Locate the cell with the specified text and output its (x, y) center coordinate. 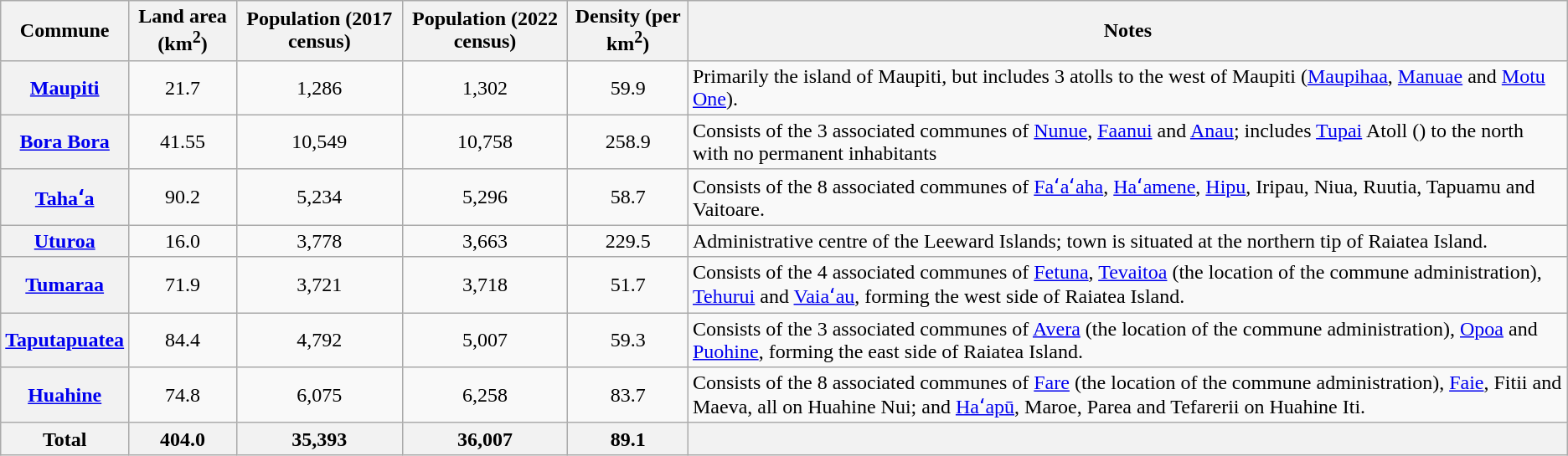
Consists of the 3 associated communes of Nunue, Faanui and Anau; includes Tupai Atoll () to the north with no permanent inhabitants (1127, 142)
4,792 (319, 340)
Density (per km2) (628, 31)
3,721 (319, 284)
51.7 (628, 284)
Administrative centre of the Leeward Islands; town is situated at the northern tip of Raiatea Island. (1127, 241)
5,234 (319, 197)
59.9 (628, 87)
3,663 (485, 241)
90.2 (183, 197)
Primarily the island of Maupiti, but includes 3 atolls to the west of Maupiti (Maupihaa, Manuae and Motu One). (1127, 87)
1,302 (485, 87)
Tumaraa (65, 284)
35,393 (319, 438)
404.0 (183, 438)
Tahaʻa (65, 197)
Consists of the 8 associated communes of Faʻaʻaha, Haʻamene, Hipu, Iripau, Niua, Ruutia, Tapuamu and Vaitoare. (1127, 197)
Notes (1127, 31)
74.8 (183, 395)
3,718 (485, 284)
3,778 (319, 241)
Taputapuatea (65, 340)
41.55 (183, 142)
10,758 (485, 142)
229.5 (628, 241)
5,007 (485, 340)
Huahine (65, 395)
36,007 (485, 438)
58.7 (628, 197)
5,296 (485, 197)
Bora Bora (65, 142)
89.1 (628, 438)
Land area (km2) (183, 31)
71.9 (183, 284)
6,075 (319, 395)
Total (65, 438)
10,549 (319, 142)
16.0 (183, 241)
21.7 (183, 87)
Uturoa (65, 241)
Population (2022 census) (485, 31)
Commune (65, 31)
Population (2017 census) (319, 31)
258.9 (628, 142)
1,286 (319, 87)
84.4 (183, 340)
83.7 (628, 395)
6,258 (485, 395)
59.3 (628, 340)
Maupiti (65, 87)
